Scan for the cell matching the given text and deliver its [X, Y] coordinate at center. 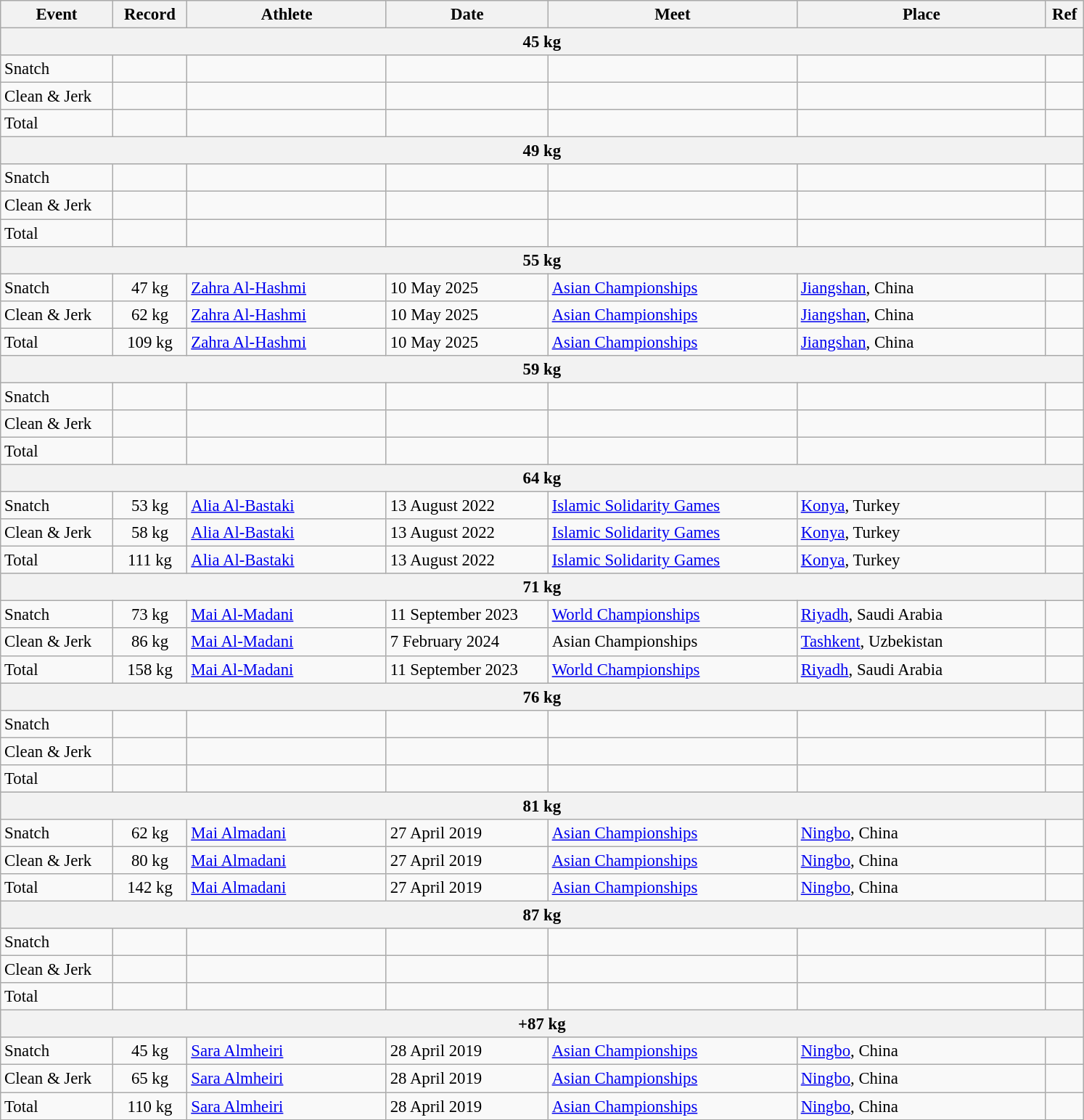
58 kg [149, 533]
158 kg [149, 669]
71 kg [542, 587]
Tashkent, Uzbekistan [921, 642]
81 kg [542, 806]
7 February 2024 [467, 642]
Ref [1064, 15]
76 kg [542, 697]
Place [921, 15]
142 kg [149, 888]
59 kg [542, 369]
80 kg [149, 860]
73 kg [149, 615]
86 kg [149, 642]
64 kg [542, 478]
65 kg [149, 1079]
110 kg [149, 1106]
Date [467, 15]
55 kg [542, 260]
Event [57, 15]
87 kg [542, 915]
111 kg [149, 560]
53 kg [149, 506]
109 kg [149, 342]
+87 kg [542, 1024]
Record [149, 15]
49 kg [542, 151]
Athlete [287, 15]
Meet [672, 15]
47 kg [149, 287]
